Return (x, y) of the center of cell containing provided text 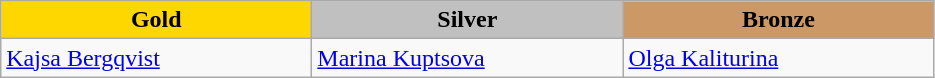
Olga Kaliturina (778, 58)
Silver (468, 20)
Gold (156, 20)
Bronze (778, 20)
Kajsa Bergqvist (156, 58)
Marina Kuptsova (468, 58)
